Scan for the cell matching the given text and deliver its (X, Y) coordinate at center. 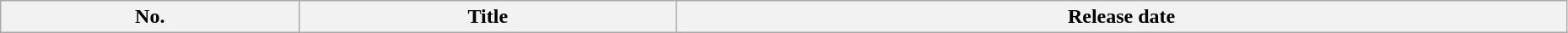
Title (488, 17)
Release date (1122, 17)
No. (150, 17)
